From the cell containing the given text, extract its center point as [x, y] coordinate. 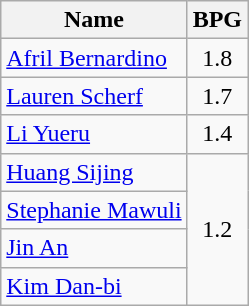
Kim Dan-bi [94, 286]
1.2 [217, 229]
Li Yueru [94, 134]
1.7 [217, 96]
Name [94, 20]
1.8 [217, 58]
BPG [217, 20]
Stephanie Mawuli [94, 210]
1.4 [217, 134]
Huang Sijing [94, 172]
Jin An [94, 248]
Lauren Scherf [94, 96]
Afril Bernardino [94, 58]
